Locate the cell with the specified text and output its (x, y) center coordinate. 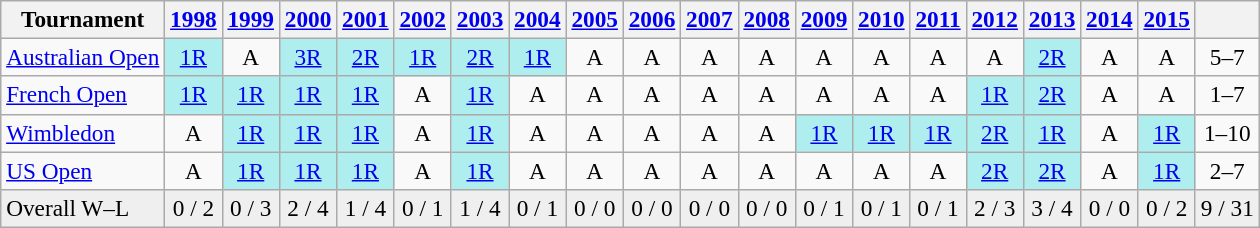
2007 (710, 19)
2009 (824, 19)
2000 (308, 19)
2002 (422, 19)
2011 (938, 19)
2003 (480, 19)
3 / 4 (1052, 208)
9 / 31 (1227, 208)
2005 (594, 19)
2004 (538, 19)
0 / 3 (250, 208)
2001 (366, 19)
Wimbledon (83, 133)
2–7 (1227, 170)
Tournament (83, 19)
French Open (83, 95)
2010 (882, 19)
2014 (1110, 19)
US Open (83, 170)
5–7 (1227, 57)
1–10 (1227, 133)
1999 (250, 19)
1–7 (1227, 95)
2006 (652, 19)
Overall W–L (83, 208)
2012 (994, 19)
3R (308, 57)
Australian Open (83, 57)
2 / 3 (994, 208)
2008 (766, 19)
2013 (1052, 19)
1998 (194, 19)
2015 (1166, 19)
2 / 4 (308, 208)
